Pinpoint the cell where the given text exists, returning its [X, Y] midpoint coordinate. 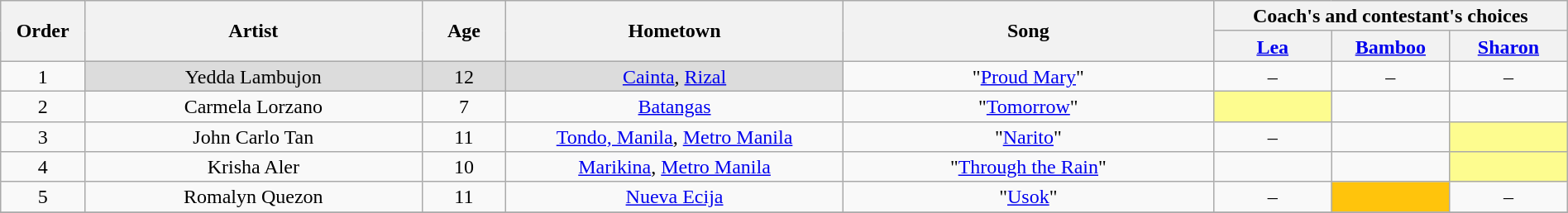
"Proud Mary" [1028, 76]
10 [464, 167]
Coach's and contestant's choices [1390, 17]
"Through the Rain" [1028, 167]
12 [464, 76]
Age [464, 31]
"Tomorrow" [1028, 106]
Bamboo [1391, 46]
Artist [253, 31]
Nueva Ecija [675, 196]
"Usok" [1028, 196]
Sharon [1508, 46]
Marikina, Metro Manila [675, 167]
5 [43, 196]
Batangas [675, 106]
Romalyn Quezon [253, 196]
"Narito" [1028, 137]
1 [43, 76]
Hometown [675, 31]
7 [464, 106]
Song [1028, 31]
Cainta, Rizal [675, 76]
Carmela Lorzano [253, 106]
Krisha Aler [253, 167]
Yedda Lambujon [253, 76]
2 [43, 106]
Tondo, Manila, Metro Manila [675, 137]
4 [43, 167]
John Carlo Tan [253, 137]
3 [43, 137]
Order [43, 31]
Lea [1272, 46]
